Return (X, Y) of the center of cell containing provided text 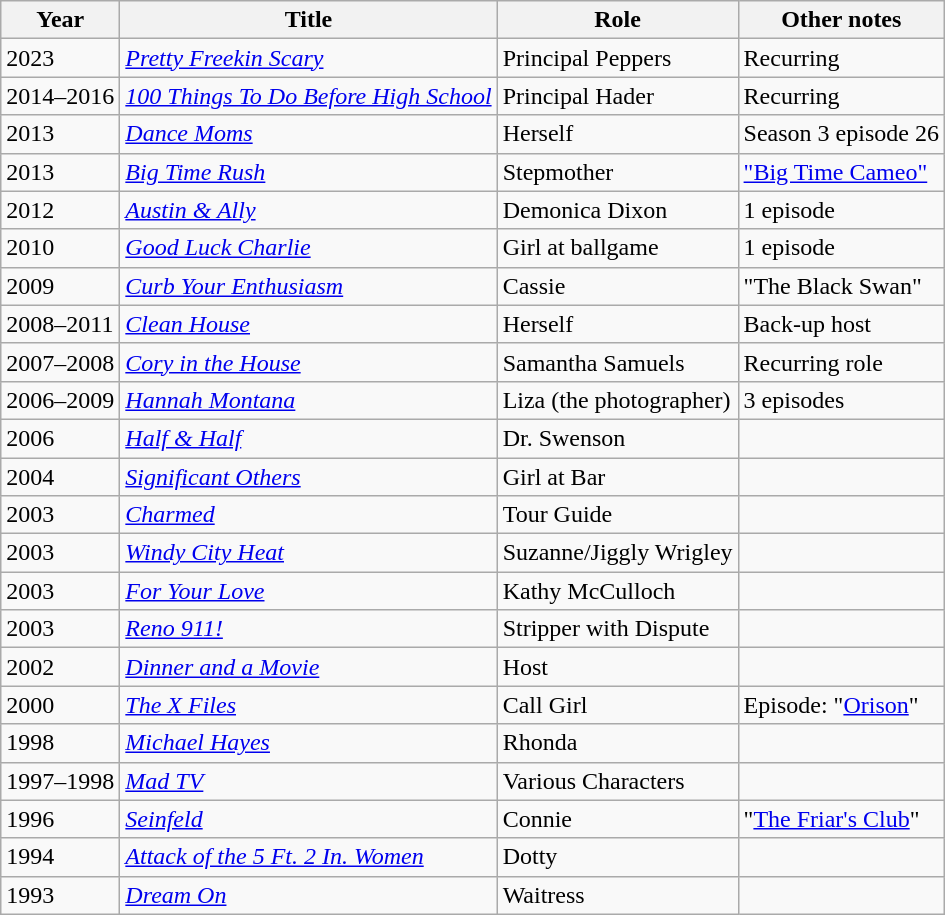
Half & Half (308, 438)
2007–2008 (60, 362)
"The Friar's Club" (841, 819)
Role (618, 20)
Host (618, 667)
Waitress (618, 895)
Charmed (308, 515)
Good Luck Charlie (308, 248)
1994 (60, 857)
Season 3 episode 26 (841, 134)
Mad TV (308, 781)
Girl at ballgame (618, 248)
3 episodes (841, 400)
Windy City Heat (308, 553)
Dr. Swenson (618, 438)
Title (308, 20)
2010 (60, 248)
The X Files (308, 705)
100 Things To Do Before High School (308, 96)
Principal Peppers (618, 58)
Dotty (618, 857)
Episode: "Orison" (841, 705)
2000 (60, 705)
Cory in the House (308, 362)
"The Black Swan" (841, 286)
Cassie (618, 286)
1993 (60, 895)
Year (60, 20)
Pretty Freekin Scary (308, 58)
Stepmother (618, 172)
Curb Your Enthusiasm (308, 286)
Stripper with Dispute (618, 629)
Dream On (308, 895)
Michael Hayes (308, 743)
2009 (60, 286)
Seinfeld (308, 819)
Back-up host (841, 324)
Big Time Rush (308, 172)
Principal Hader (618, 96)
Liza (the photographer) (618, 400)
Hannah Montana (308, 400)
2002 (60, 667)
2008–2011 (60, 324)
Kathy McCulloch (618, 591)
Connie (618, 819)
1997–1998 (60, 781)
Various Characters (618, 781)
2006–2009 (60, 400)
Suzanne/Jiggly Wrigley (618, 553)
2012 (60, 210)
"Big Time Cameo" (841, 172)
Significant Others (308, 477)
Other notes (841, 20)
For Your Love (308, 591)
2014–2016 (60, 96)
Dinner and a Movie (308, 667)
2004 (60, 477)
2006 (60, 438)
1998 (60, 743)
Reno 911! (308, 629)
Austin & Ally (308, 210)
Dance Moms (308, 134)
2023 (60, 58)
1996 (60, 819)
Girl at Bar (618, 477)
Call Girl (618, 705)
Recurring role (841, 362)
Samantha Samuels (618, 362)
Tour Guide (618, 515)
Attack of the 5 Ft. 2 In. Women (308, 857)
Demonica Dixon (618, 210)
Rhonda (618, 743)
Clean House (308, 324)
